Provide the [X, Y] coordinate of the cell's center where the given text is located.  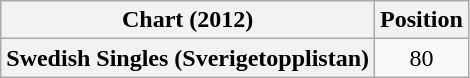
Position [422, 20]
80 [422, 58]
Chart (2012) [188, 20]
Swedish Singles (Sverigetopplistan) [188, 58]
